Search for the cell housing the specified text and yield its [x, y] center coordinate. 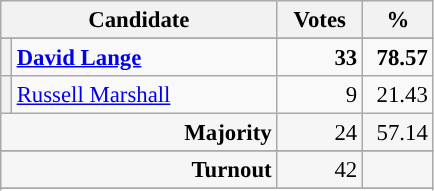
% [398, 20]
33 [320, 58]
57.14 [398, 133]
David Lange [144, 58]
Russell Marshall [144, 95]
78.57 [398, 58]
9 [320, 95]
Candidate [139, 20]
42 [320, 170]
Votes [320, 20]
21.43 [398, 95]
Majority [139, 133]
Turnout [139, 170]
24 [320, 133]
